From the cell containing the given text, extract its center point as [X, Y] coordinate. 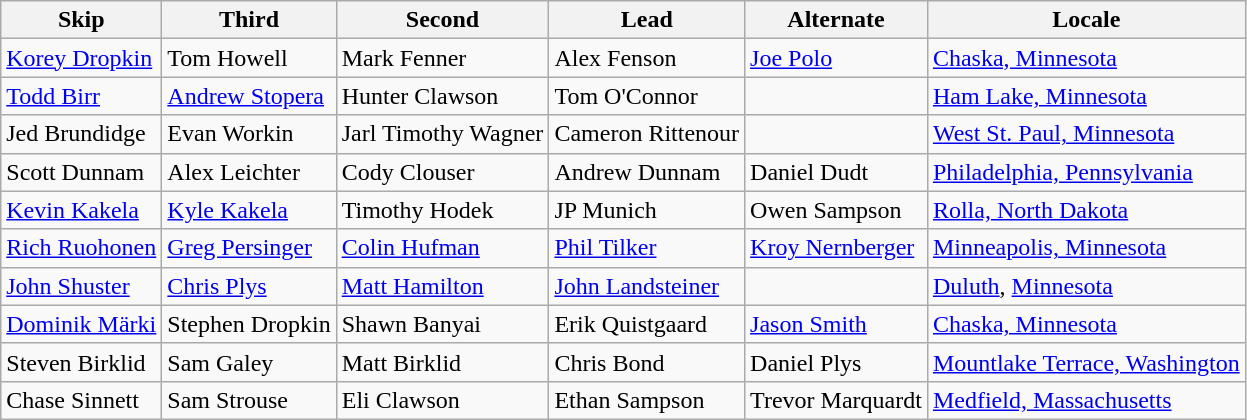
Eli Clawson [442, 400]
Cameron Rittenour [647, 134]
Rich Ruohonen [82, 248]
Stephen Dropkin [249, 324]
Scott Dunnam [82, 172]
Ethan Sampson [647, 400]
Daniel Plys [836, 362]
Andrew Dunnam [647, 172]
Tom O'Connor [647, 96]
Colin Hufman [442, 248]
Tom Howell [249, 58]
Minneapolis, Minnesota [1086, 248]
Lead [647, 20]
Evan Workin [249, 134]
Chris Bond [647, 362]
Duluth, Minnesota [1086, 286]
Mountlake Terrace, Washington [1086, 362]
Kevin Kakela [82, 210]
Kroy Nernberger [836, 248]
Dominik Märki [82, 324]
Skip [82, 20]
Philadelphia, Pennsylvania [1086, 172]
Joe Polo [836, 58]
Mark Fenner [442, 58]
Alternate [836, 20]
Cody Clouser [442, 172]
Second [442, 20]
Greg Persinger [249, 248]
Owen Sampson [836, 210]
Erik Quistgaard [647, 324]
Ham Lake, Minnesota [1086, 96]
West St. Paul, Minnesota [1086, 134]
Timothy Hodek [442, 210]
John Shuster [82, 286]
Jason Smith [836, 324]
Alex Fenson [647, 58]
Medfield, Massachusetts [1086, 400]
Chase Sinnett [82, 400]
Shawn Banyai [442, 324]
Matt Birklid [442, 362]
Locale [1086, 20]
Sam Galey [249, 362]
Phil Tilker [647, 248]
Daniel Dudt [836, 172]
Rolla, North Dakota [1086, 210]
JP Munich [647, 210]
Chris Plys [249, 286]
Korey Dropkin [82, 58]
Third [249, 20]
Sam Strouse [249, 400]
Alex Leichter [249, 172]
Steven Birklid [82, 362]
Jed Brundidge [82, 134]
John Landsteiner [647, 286]
Trevor Marquardt [836, 400]
Kyle Kakela [249, 210]
Hunter Clawson [442, 96]
Todd Birr [82, 96]
Matt Hamilton [442, 286]
Andrew Stopera [249, 96]
Jarl Timothy Wagner [442, 134]
